Determine the [X, Y] coordinate at the center of the cell enclosing the given text.  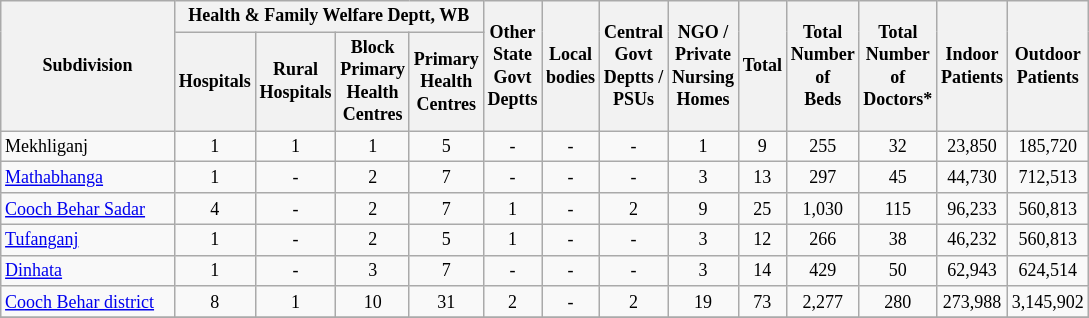
44,730 [972, 178]
Tufanganj [88, 240]
13 [762, 178]
Hospitals [214, 82]
Mekhliganj [88, 146]
4 [214, 208]
Dinhata [88, 270]
96,233 [972, 208]
50 [898, 270]
45 [898, 178]
38 [898, 240]
73 [762, 302]
OutdoorPatients [1048, 66]
266 [822, 240]
280 [898, 302]
BlockPrimaryHealthCentres [373, 82]
712,513 [1048, 178]
TotalNumberofBeds [822, 66]
255 [822, 146]
Mathabhanga [88, 178]
Cooch Behar Sadar [88, 208]
TotalNumberofDoctors* [898, 66]
Total [762, 66]
25 [762, 208]
OtherStateGovtDeptts [512, 66]
PrimaryHealthCentres [446, 82]
Cooch Behar district [88, 302]
62,943 [972, 270]
273,988 [972, 302]
12 [762, 240]
2,277 [822, 302]
115 [898, 208]
1,030 [822, 208]
429 [822, 270]
NGO /PrivateNursingHomes [704, 66]
46,232 [972, 240]
8 [214, 302]
Localbodies [571, 66]
3,145,902 [1048, 302]
IndoorPatients [972, 66]
Health & Family Welfare Deptt, WB [328, 16]
10 [373, 302]
624,514 [1048, 270]
185,720 [1048, 146]
Subdivision [88, 66]
RuralHospitals [296, 82]
19 [704, 302]
14 [762, 270]
297 [822, 178]
CentralGovtDeptts /PSUs [633, 66]
23,850 [972, 146]
31 [446, 302]
32 [898, 146]
